Find where the given text appears and provide that cell's center as (X, Y) coordinate. 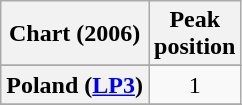
Peakposition (194, 34)
Chart (2006) (75, 34)
Poland (LP3) (75, 85)
1 (194, 85)
